Provide the (x, y) coordinate of the cell's center where the given text is located.  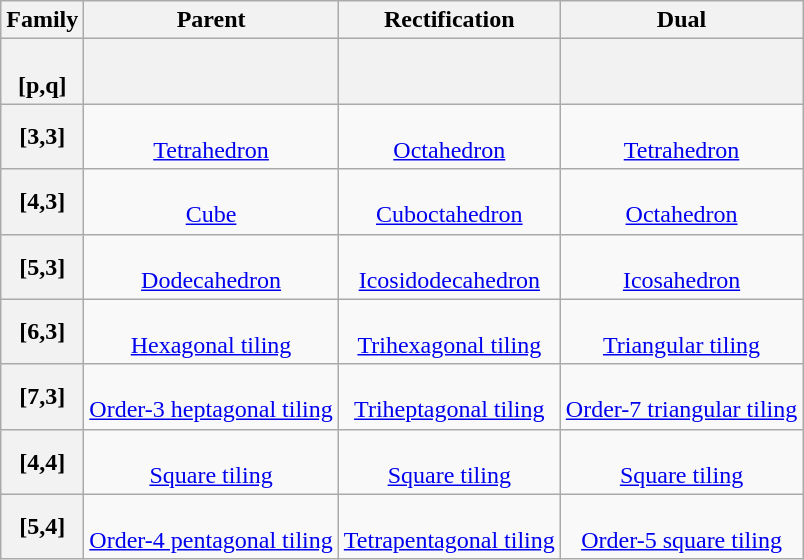
[4,3] (42, 202)
Order-7 triangular tiling (682, 396)
Icosahedron (682, 266)
Rectification (449, 20)
[p,q] (42, 72)
[3,3] (42, 136)
[4,4] (42, 462)
[6,3] (42, 332)
Cube (212, 202)
Order-4 pentagonal tiling (212, 526)
[7,3] (42, 396)
[5,3] (42, 266)
Dodecahedron (212, 266)
Triangular tiling (682, 332)
[5,4] (42, 526)
Parent (212, 20)
Cuboctahedron (449, 202)
Tetrapentagonal tiling (449, 526)
Dual (682, 20)
Trihexagonal tiling (449, 332)
Hexagonal tiling (212, 332)
Order-3 heptagonal tiling (212, 396)
Icosidodecahedron (449, 266)
Family (42, 20)
Triheptagonal tiling (449, 396)
Order-5 square tiling (682, 526)
